For the text-containing cell, return its midpoint in (x, y) coordinate format. 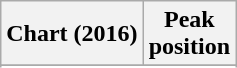
Chart (2016) (72, 34)
Peakposition (189, 34)
